Detect which cell encompasses the target text, then output its [X, Y] center coordinate. 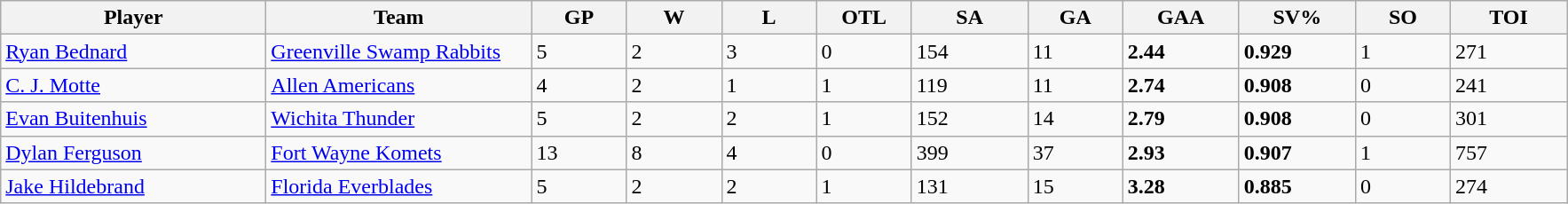
GAA [1180, 18]
Wichita Thunder [399, 119]
131 [969, 186]
2.93 [1180, 153]
Player [133, 18]
2.79 [1180, 119]
Fort Wayne Komets [399, 153]
154 [969, 51]
SA [969, 18]
L [768, 18]
0.907 [1297, 153]
2.74 [1180, 85]
3 [768, 51]
Jake Hildebrand [133, 186]
8 [674, 153]
37 [1076, 153]
C. J. Motte [133, 85]
15 [1076, 186]
TOI [1509, 18]
Dylan Ferguson [133, 153]
274 [1509, 186]
0.929 [1297, 51]
14 [1076, 119]
W [674, 18]
Florida Everblades [399, 186]
2.44 [1180, 51]
399 [969, 153]
GP [579, 18]
Team [399, 18]
Evan Buitenhuis [133, 119]
119 [969, 85]
757 [1509, 153]
13 [579, 153]
Ryan Bednard [133, 51]
SV% [1297, 18]
GA [1076, 18]
241 [1509, 85]
SO [1402, 18]
OTL [864, 18]
3.28 [1180, 186]
0.885 [1297, 186]
Greenville Swamp Rabbits [399, 51]
271 [1509, 51]
301 [1509, 119]
Allen Americans [399, 85]
152 [969, 119]
